Scan for the cell matching the given text and deliver its (X, Y) coordinate at center. 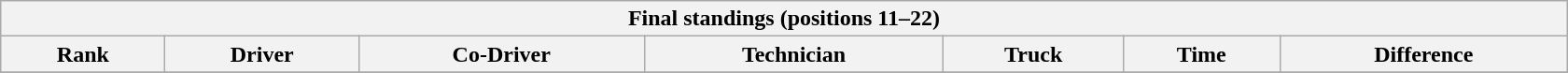
Driver (262, 54)
Final standings (positions 11–22) (784, 19)
Truck (1033, 54)
Difference (1423, 54)
Rank (83, 54)
Technician (793, 54)
Co-Driver (501, 54)
Time (1201, 54)
